Find where the given text appears and provide that cell's center as [X, Y] coordinate. 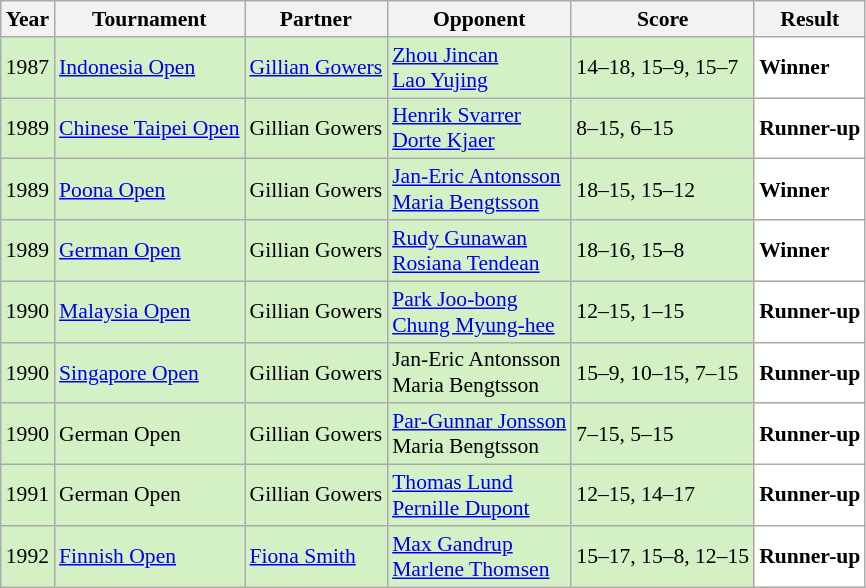
Result [810, 19]
8–15, 6–15 [662, 128]
Score [662, 19]
Singapore Open [149, 372]
Henrik Svarrer Dorte Kjaer [479, 128]
Year [28, 19]
7–15, 5–15 [662, 434]
18–15, 15–12 [662, 190]
15–17, 15–8, 12–15 [662, 556]
14–18, 15–9, 15–7 [662, 68]
15–9, 10–15, 7–15 [662, 372]
Poona Open [149, 190]
Zhou Jincan Lao Yujing [479, 68]
Fiona Smith [316, 556]
Opponent [479, 19]
12–15, 1–15 [662, 312]
Malaysia Open [149, 312]
1987 [28, 68]
Max Gandrup Marlene Thomsen [479, 556]
Rudy Gunawan Rosiana Tendean [479, 250]
1991 [28, 496]
Partner [316, 19]
12–15, 14–17 [662, 496]
Tournament [149, 19]
Par-Gunnar Jonsson Maria Bengtsson [479, 434]
Thomas Lund Pernille Dupont [479, 496]
Finnish Open [149, 556]
Park Joo-bong Chung Myung-hee [479, 312]
18–16, 15–8 [662, 250]
1992 [28, 556]
Chinese Taipei Open [149, 128]
Indonesia Open [149, 68]
